Extract the (X, Y) coordinate from the center of the cell holding the provided text.  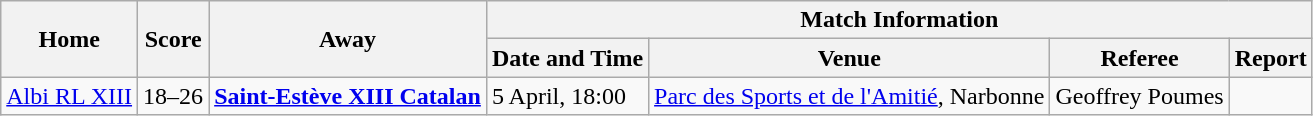
Venue (850, 58)
Albi RL XIII (70, 96)
Report (1270, 58)
Saint-Estève XIII Catalan (348, 96)
Home (70, 39)
Match Information (899, 20)
Away (348, 39)
Score (174, 39)
5 April, 18:00 (567, 96)
Referee (1140, 58)
Parc des Sports et de l'Amitié, Narbonne (850, 96)
Date and Time (567, 58)
Geoffrey Poumes (1140, 96)
18–26 (174, 96)
